Detect which cell encompasses the target text, then output its [x, y] center coordinate. 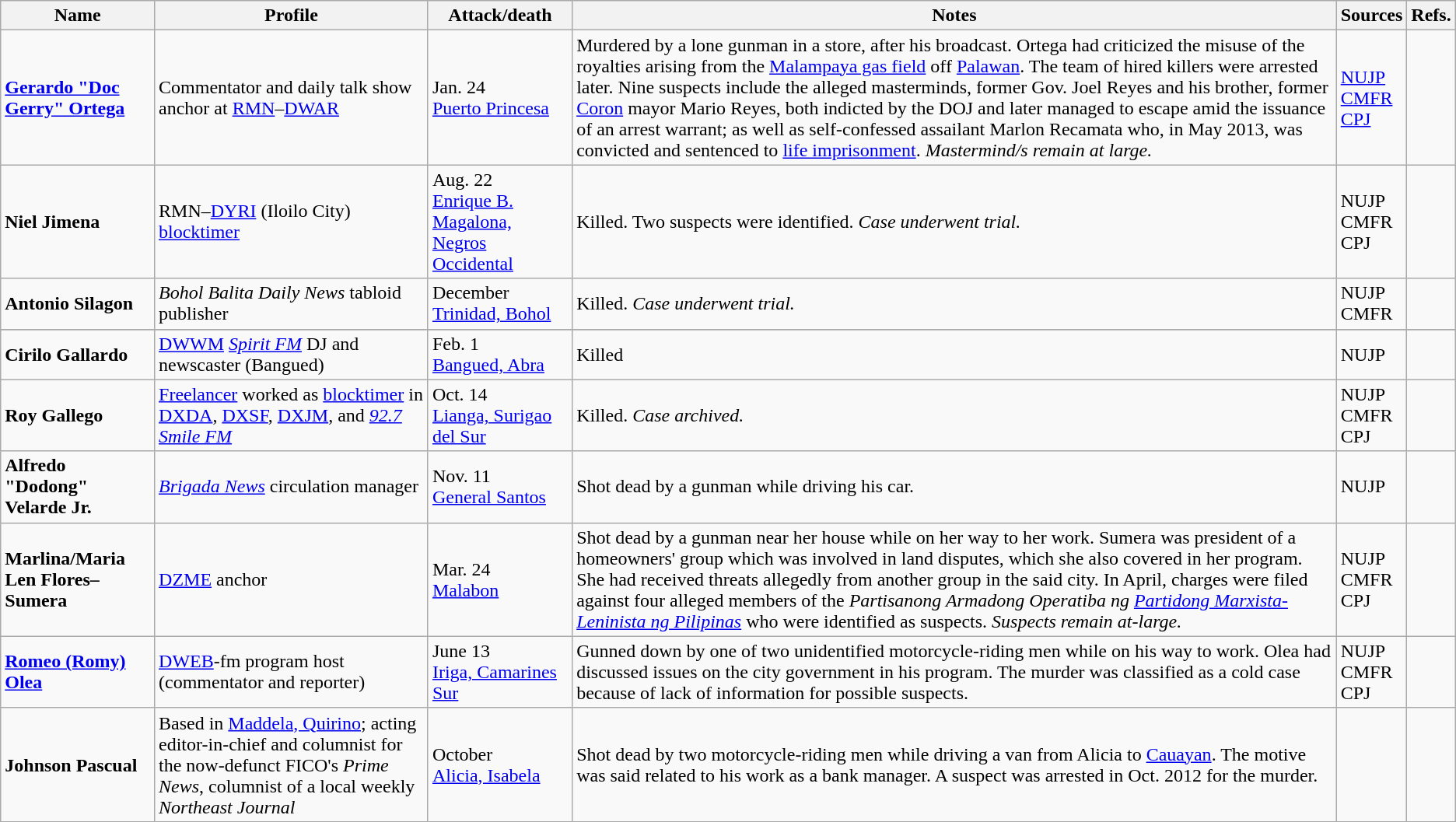
Bohol Balita Daily News tabloid publisher [292, 303]
Notes [955, 16]
Alfredo "Dodong" Velarde Jr. [78, 487]
Jan. 24Puerto Princesa [499, 98]
Niel Jimena [78, 222]
Shot dead by a gunman while driving his car. [955, 487]
June 13Iriga, Camarines Sur [499, 672]
Profile [292, 16]
Freelancer worked as blocktimer in DXDA, DXSF, DXJM, and 92.7 Smile FM [292, 415]
DecemberTrinidad, Bohol [499, 303]
Romeo (Romy) Olea [78, 672]
DWWM Spirit FM DJ and newscaster (Bangued) [292, 355]
Killed [955, 355]
Name [78, 16]
NUJPCMFR [1372, 303]
Mar. 24Malabon [499, 579]
Cirilo Gallardo [78, 355]
Aug. 22Enrique B. Magalona, Negros Occidental [499, 222]
Killed. Case archived. [955, 415]
Killed. Case underwent trial. [955, 303]
Marlina/Maria Len Flores–Sumera [78, 579]
Oct. 14Lianga, Surigao del Sur [499, 415]
RMN–DYRI (Iloilo City) blocktimer [292, 222]
Gerardo "Doc Gerry" Ortega [78, 98]
DWEB-fm program host (commentator and reporter) [292, 672]
Commentator and daily talk show anchor at RMN–DWAR [292, 98]
Antonio Silagon [78, 303]
Feb. 1Bangued, Abra [499, 355]
Brigada News circulation manager [292, 487]
Based in Maddela, Quirino; acting editor-in-chief and columnist for the now-defunct FICO's Prime News, columnist of a local weekly Northeast Journal [292, 764]
Roy Gallego [78, 415]
OctoberAlicia, Isabela [499, 764]
Nov. 11General Santos [499, 487]
DZME anchor [292, 579]
Refs. [1431, 16]
Killed. Two suspects were identified. Case underwent trial. [955, 222]
Johnson Pascual [78, 764]
Sources [1372, 16]
Attack/death [499, 16]
